Locate the cell with the specified text and output its (x, y) center coordinate. 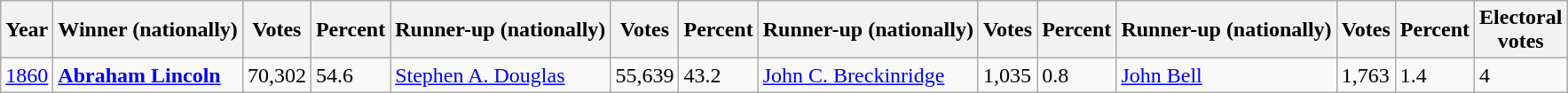
43.2 (719, 75)
Stephen A. Douglas (500, 75)
1.4 (1434, 75)
70,302 (277, 75)
1,763 (1366, 75)
55,639 (644, 75)
0.8 (1077, 75)
4 (1521, 75)
54.6 (350, 75)
Winner (nationally) (148, 30)
1,035 (1007, 75)
John C. Breckinridge (868, 75)
1860 (27, 75)
John Bell (1226, 75)
Abraham Lincoln (148, 75)
Electoralvotes (1521, 30)
Year (27, 30)
